Extract the (x, y) coordinate from the center of the cell holding the provided text.  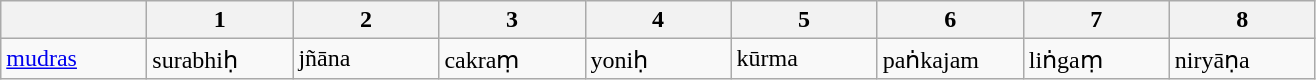
cakraṃ (512, 59)
surabhiḥ (220, 59)
yoniḥ (658, 59)
2 (366, 20)
jñāna (366, 59)
paṅkajam (950, 59)
liṅgaṃ (1096, 59)
mudras (74, 59)
7 (1096, 20)
niryāṇa (1242, 59)
6 (950, 20)
5 (804, 20)
4 (658, 20)
3 (512, 20)
8 (1242, 20)
kūrma (804, 59)
1 (220, 20)
